From the cell containing the given text, extract its center point as [x, y] coordinate. 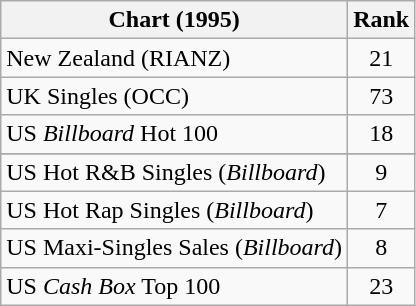
Rank [382, 20]
US Cash Box Top 100 [174, 286]
21 [382, 58]
New Zealand (RIANZ) [174, 58]
US Maxi-Singles Sales (Billboard) [174, 248]
9 [382, 172]
18 [382, 134]
7 [382, 210]
US Hot Rap Singles (Billboard) [174, 210]
8 [382, 248]
73 [382, 96]
23 [382, 286]
US Hot R&B Singles (Billboard) [174, 172]
UK Singles (OCC) [174, 96]
US Billboard Hot 100 [174, 134]
Chart (1995) [174, 20]
